Output the (x, y) coordinate of the center of the cell containing the given text.  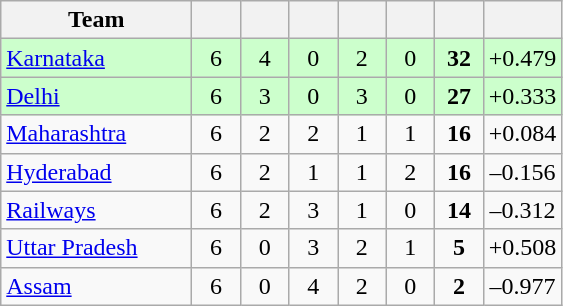
+0.333 (522, 96)
Hyderabad (96, 172)
Railways (96, 210)
32 (460, 58)
Uttar Pradesh (96, 248)
+0.508 (522, 248)
27 (460, 96)
–0.977 (522, 286)
5 (460, 248)
14 (460, 210)
–0.312 (522, 210)
+0.084 (522, 134)
Maharashtra (96, 134)
Karnataka (96, 58)
Team (96, 20)
Assam (96, 286)
–0.156 (522, 172)
+0.479 (522, 58)
Delhi (96, 96)
